Detect which cell encompasses the target text, then output its [X, Y] center coordinate. 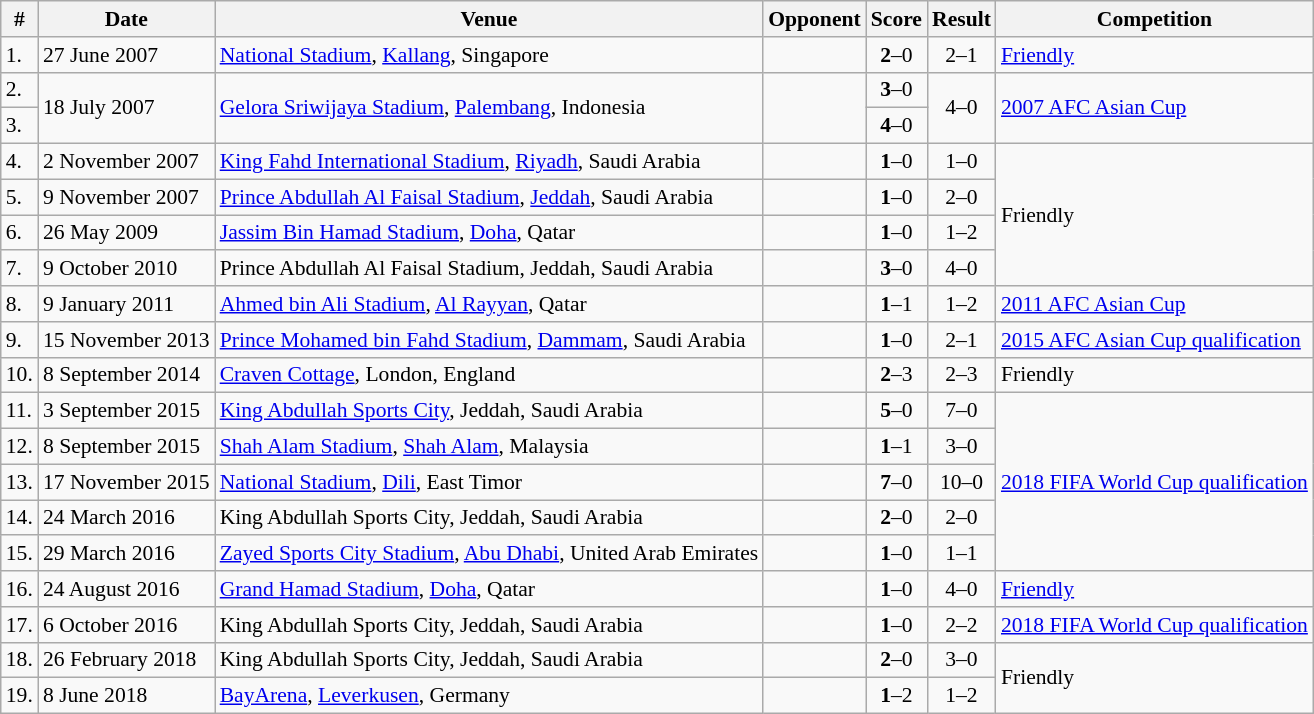
# [20, 19]
4. [20, 162]
2. [20, 90]
16. [20, 589]
King Fahd International Stadium, Riyadh, Saudi Arabia [490, 162]
9 January 2011 [126, 304]
Opponent [814, 19]
3 September 2015 [126, 411]
6. [20, 233]
2011 AFC Asian Cup [1154, 304]
Ahmed bin Ali Stadium, Al Rayyan, Qatar [490, 304]
National Stadium, Dili, East Timor [490, 482]
12. [20, 447]
Gelora Sriwijaya Stadium, Palembang, Indonesia [490, 108]
Score [896, 19]
5. [20, 197]
Venue [490, 19]
Date [126, 19]
Result [962, 19]
Shah Alam Stadium, Shah Alam, Malaysia [490, 447]
10. [20, 375]
8 September 2014 [126, 375]
Jassim Bin Hamad Stadium, Doha, Qatar [490, 233]
26 February 2018 [126, 660]
Competition [1154, 19]
26 May 2009 [126, 233]
6 October 2016 [126, 625]
5–0 [896, 411]
Zayed Sports City Stadium, Abu Dhabi, United Arab Emirates [490, 554]
8 June 2018 [126, 696]
17 November 2015 [126, 482]
Grand Hamad Stadium, Doha, Qatar [490, 589]
24 August 2016 [126, 589]
10–0 [962, 482]
15 November 2013 [126, 340]
Craven Cottage, London, England [490, 375]
8. [20, 304]
9 October 2010 [126, 269]
9. [20, 340]
National Stadium, Kallang, Singapore [490, 55]
9 November 2007 [126, 197]
15. [20, 554]
27 June 2007 [126, 55]
1. [20, 55]
24 March 2016 [126, 518]
2007 AFC Asian Cup [1154, 108]
Prince Mohamed bin Fahd Stadium, Dammam, Saudi Arabia [490, 340]
2015 AFC Asian Cup qualification [1154, 340]
13. [20, 482]
18. [20, 660]
3. [20, 126]
17. [20, 625]
2–2 [962, 625]
7. [20, 269]
14. [20, 518]
BayArena, Leverkusen, Germany [490, 696]
18 July 2007 [126, 108]
8 September 2015 [126, 447]
2 November 2007 [126, 162]
19. [20, 696]
29 March 2016 [126, 554]
11. [20, 411]
